Identify which cell holds the provided text, then report its [x, y] central coordinate. 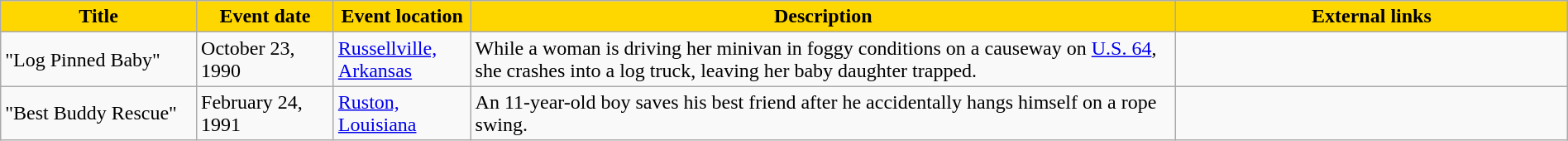
February 24, 1991 [265, 113]
Title [99, 17]
Russellville, Arkansas [402, 60]
An 11-year-old boy saves his best friend after he accidentally hangs himself on a rope swing. [824, 113]
External links [1372, 17]
"Best Buddy Rescue" [99, 113]
Event location [402, 17]
"Log Pinned Baby" [99, 60]
Description [824, 17]
While a woman is driving her minivan in foggy conditions on a causeway on U.S. 64, she crashes into a log truck, leaving her baby daughter trapped. [824, 60]
Ruston, Louisiana [402, 113]
October 23, 1990 [265, 60]
Event date [265, 17]
